Extract the (x, y) coordinate from the center of the cell holding the provided text.  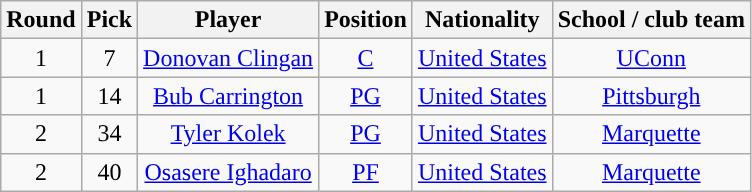
Bub Carrington (228, 96)
34 (109, 134)
Player (228, 20)
C (366, 58)
7 (109, 58)
School / club team (651, 20)
PF (366, 172)
Pick (109, 20)
Nationality (482, 20)
Pittsburgh (651, 96)
UConn (651, 58)
Donovan Clingan (228, 58)
Round (41, 20)
Tyler Kolek (228, 134)
40 (109, 172)
Position (366, 20)
14 (109, 96)
Osasere Ighadaro (228, 172)
